Return the [x, y] coordinate for the center point of the cell that contains the specified text.  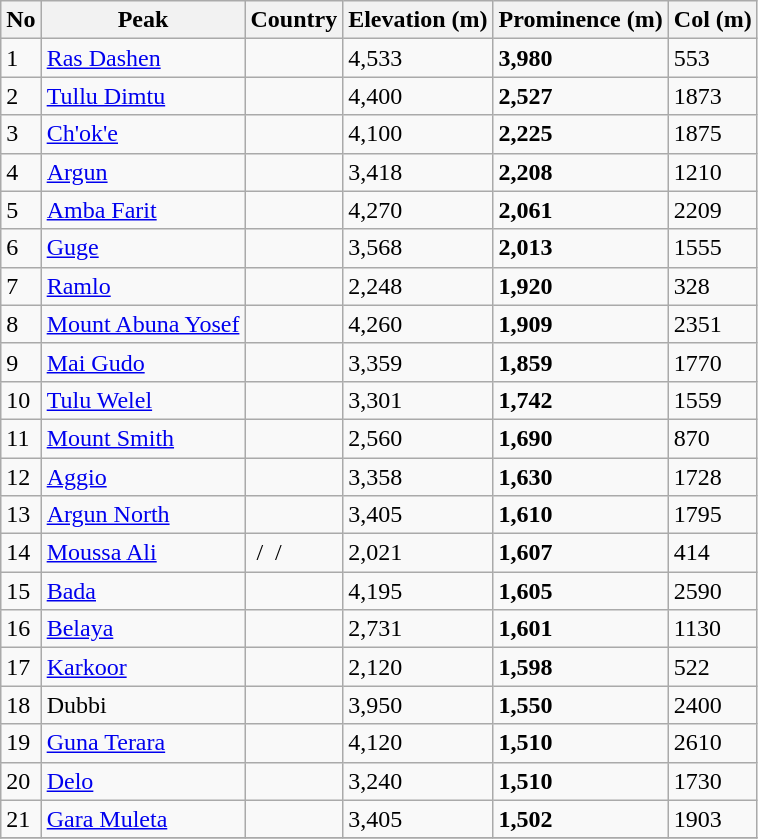
1,550 [580, 705]
3,301 [418, 400]
328 [712, 286]
2209 [712, 210]
Argun North [143, 515]
5 [21, 210]
3 [21, 134]
Delo [143, 781]
553 [712, 58]
2,225 [580, 134]
Elevation (m) [418, 20]
Mount Abuna Yosef [143, 324]
1,607 [580, 553]
18 [21, 705]
2400 [712, 705]
Tulu Welel [143, 400]
12 [21, 477]
6 [21, 248]
1728 [712, 477]
2,208 [580, 172]
1,598 [580, 667]
3,950 [418, 705]
Moussa Ali [143, 553]
2610 [712, 743]
Country [294, 20]
Ch'ok'e [143, 134]
2,013 [580, 248]
1130 [712, 629]
9 [21, 362]
1,610 [580, 515]
522 [712, 667]
2,021 [418, 553]
21 [21, 819]
Peak [143, 20]
Ramlo [143, 286]
1875 [712, 134]
14 [21, 553]
4,120 [418, 743]
3,418 [418, 172]
Karkoor [143, 667]
870 [712, 438]
Col (m) [712, 20]
13 [21, 515]
1903 [712, 819]
1,601 [580, 629]
3,359 [418, 362]
Mai Gudo [143, 362]
16 [21, 629]
414 [712, 553]
2,560 [418, 438]
1,859 [580, 362]
1 [21, 58]
2,248 [418, 286]
4,533 [418, 58]
Dubbi [143, 705]
Guge [143, 248]
15 [21, 591]
1,742 [580, 400]
2 [21, 96]
8 [21, 324]
Amba Farit [143, 210]
Belaya [143, 629]
Bada [143, 591]
1,920 [580, 286]
2,061 [580, 210]
4,260 [418, 324]
17 [21, 667]
2590 [712, 591]
1210 [712, 172]
3,240 [418, 781]
Argun [143, 172]
1,690 [580, 438]
Gara Muleta [143, 819]
1,605 [580, 591]
7 [21, 286]
1730 [712, 781]
1,909 [580, 324]
4,400 [418, 96]
4 [21, 172]
No [21, 20]
1873 [712, 96]
4,195 [418, 591]
Tullu Dimtu [143, 96]
20 [21, 781]
3,568 [418, 248]
2,731 [418, 629]
Ras Dashen [143, 58]
Prominence (m) [580, 20]
2,527 [580, 96]
/ / [294, 553]
1770 [712, 362]
19 [21, 743]
11 [21, 438]
1795 [712, 515]
Aggio [143, 477]
3,358 [418, 477]
4,270 [418, 210]
10 [21, 400]
1,502 [580, 819]
Mount Smith [143, 438]
1559 [712, 400]
2351 [712, 324]
4,100 [418, 134]
1555 [712, 248]
1,630 [580, 477]
3,980 [580, 58]
2,120 [418, 667]
Guna Terara [143, 743]
